Return [x, y] of the center of cell containing provided text 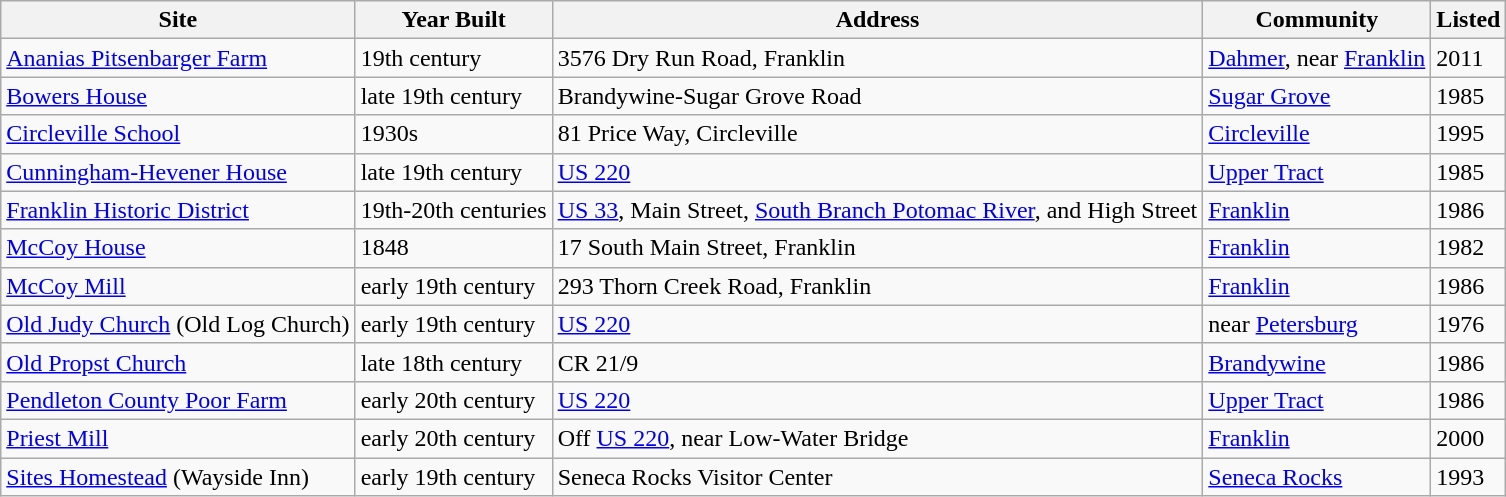
3576 Dry Run Road, Franklin [878, 58]
Cunningham-Hevener House [178, 172]
Bowers House [178, 96]
near Petersburg [1317, 324]
2000 [1468, 438]
Address [878, 20]
1848 [454, 248]
81 Price Way, Circleville [878, 134]
Franklin Historic District [178, 210]
Pendleton County Poor Farm [178, 400]
Site [178, 20]
McCoy House [178, 248]
Community [1317, 20]
1976 [1468, 324]
Year Built [454, 20]
CR 21/9 [878, 362]
Seneca Rocks Visitor Center [878, 477]
Sugar Grove [1317, 96]
1995 [1468, 134]
Sites Homestead (Wayside Inn) [178, 477]
Brandywine [1317, 362]
Circleville School [178, 134]
2011 [1468, 58]
Off US 220, near Low-Water Bridge [878, 438]
1993 [1468, 477]
Priest Mill [178, 438]
Brandywine-Sugar Grove Road [878, 96]
Ananias Pitsenbarger Farm [178, 58]
19th-20th centuries [454, 210]
Old Judy Church (Old Log Church) [178, 324]
17 South Main Street, Franklin [878, 248]
1982 [1468, 248]
Listed [1468, 20]
Old Propst Church [178, 362]
McCoy Mill [178, 286]
Circleville [1317, 134]
US 33, Main Street, South Branch Potomac River, and High Street [878, 210]
late 18th century [454, 362]
1930s [454, 134]
19th century [454, 58]
293 Thorn Creek Road, Franklin [878, 286]
Seneca Rocks [1317, 477]
Dahmer, near Franklin [1317, 58]
